Search for the cell housing the specified text and yield its (x, y) center coordinate. 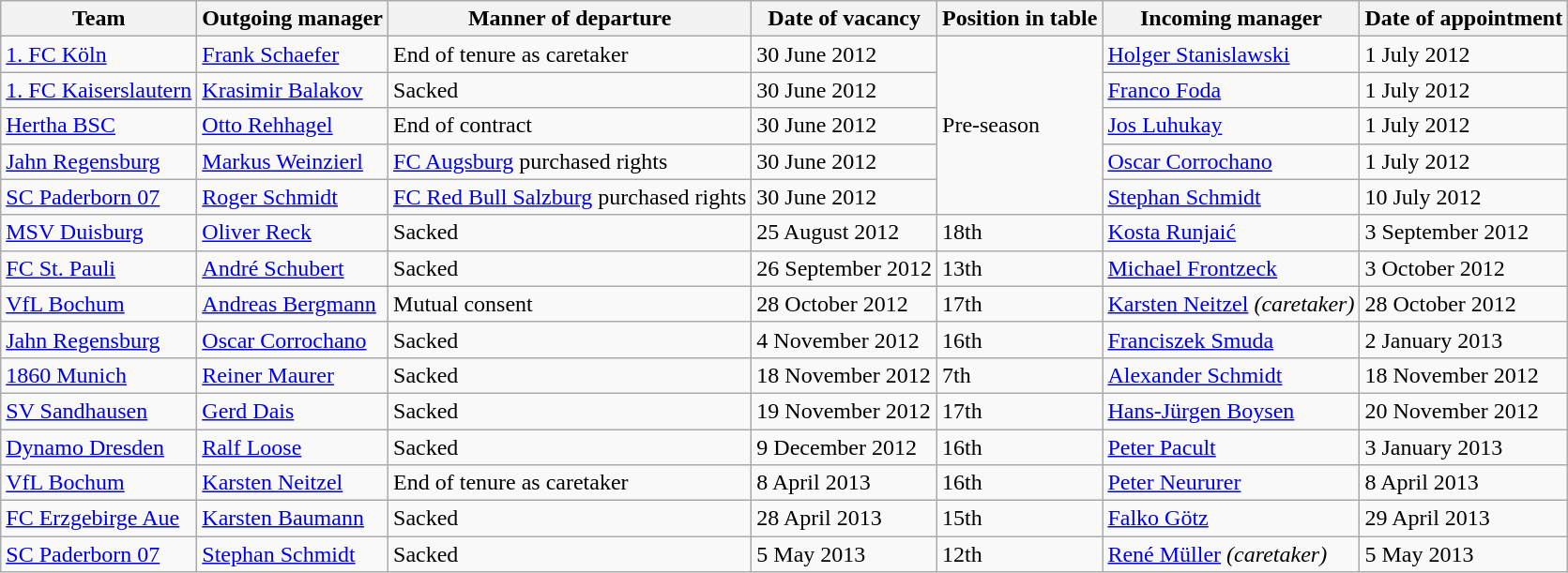
Alexander Schmidt (1231, 375)
Karsten Neitzel (caretaker) (1231, 304)
2 January 2013 (1464, 339)
Peter Neururer (1231, 483)
Dynamo Dresden (99, 447)
Date of vacancy (845, 19)
Franco Foda (1231, 90)
FC Red Bull Salzburg purchased rights (571, 197)
Mutual consent (571, 304)
Kosta Runjaić (1231, 233)
1. FC Kaiserslautern (99, 90)
Holger Stanislawski (1231, 54)
Incoming manager (1231, 19)
Pre-season (1020, 126)
Roger Schmidt (293, 197)
MSV Duisburg (99, 233)
1860 Munich (99, 375)
Karsten Neitzel (293, 483)
Date of appointment (1464, 19)
7th (1020, 375)
Otto Rehhagel (293, 126)
29 April 2013 (1464, 519)
3 January 2013 (1464, 447)
Michael Frontzeck (1231, 268)
Karsten Baumann (293, 519)
Hertha BSC (99, 126)
28 April 2013 (845, 519)
9 December 2012 (845, 447)
FC Augsburg purchased rights (571, 161)
SV Sandhausen (99, 411)
15th (1020, 519)
3 October 2012 (1464, 268)
3 September 2012 (1464, 233)
20 November 2012 (1464, 411)
FC Erzgebirge Aue (99, 519)
Krasimir Balakov (293, 90)
Oliver Reck (293, 233)
End of contract (571, 126)
26 September 2012 (845, 268)
4 November 2012 (845, 339)
12th (1020, 554)
10 July 2012 (1464, 197)
Gerd Dais (293, 411)
Jos Luhukay (1231, 126)
13th (1020, 268)
Franciszek Smuda (1231, 339)
Team (99, 19)
18th (1020, 233)
19 November 2012 (845, 411)
1. FC Köln (99, 54)
Hans-Jürgen Boysen (1231, 411)
25 August 2012 (845, 233)
Markus Weinzierl (293, 161)
Ralf Loose (293, 447)
André Schubert (293, 268)
Peter Pacult (1231, 447)
Outgoing manager (293, 19)
Frank Schaefer (293, 54)
Manner of departure (571, 19)
FC St. Pauli (99, 268)
René Müller (caretaker) (1231, 554)
Position in table (1020, 19)
Reiner Maurer (293, 375)
Falko Götz (1231, 519)
Andreas Bergmann (293, 304)
